Scan for the cell matching the given text and deliver its (X, Y) coordinate at center. 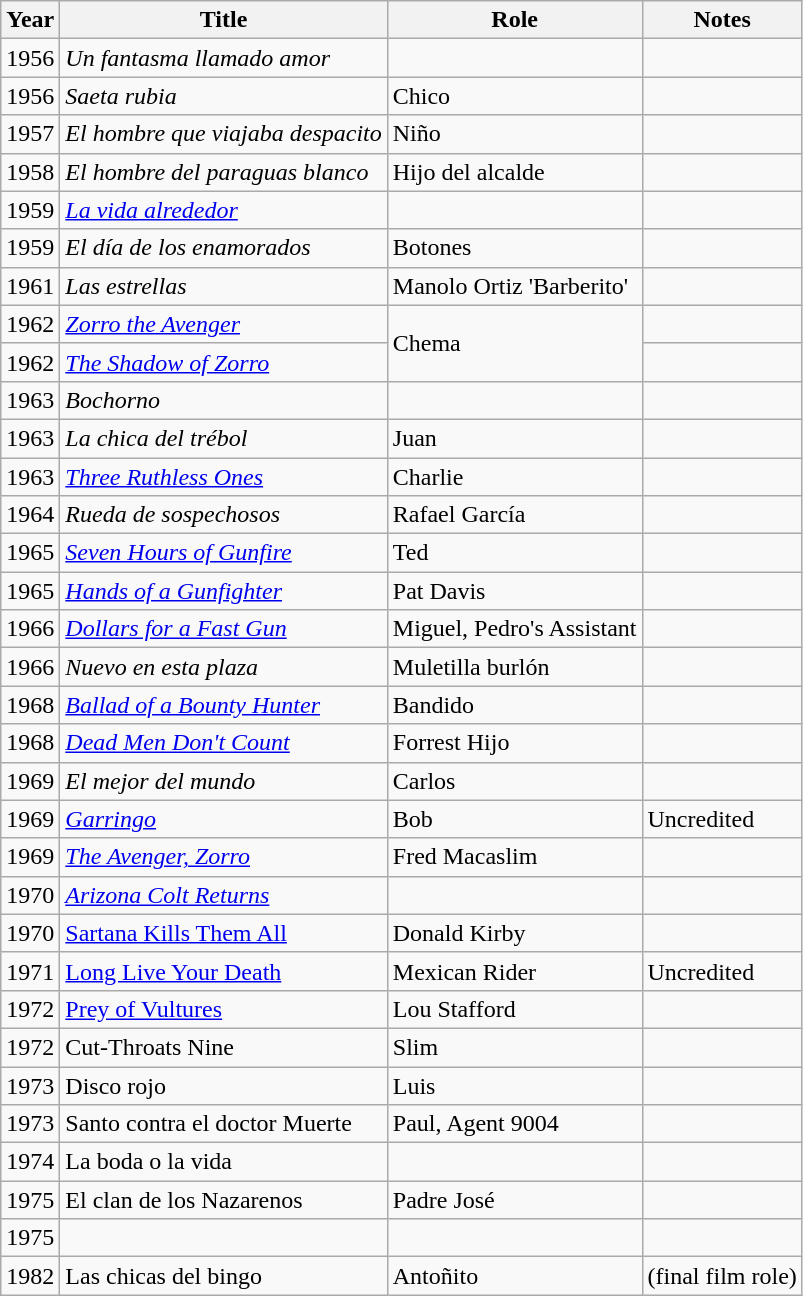
El día de los enamorados (224, 248)
Antoñito (514, 1276)
Disco rojo (224, 1085)
Rueda de sospechosos (224, 515)
1958 (30, 172)
1957 (30, 134)
Santo contra el doctor Muerte (224, 1124)
Nuevo en esta plaza (224, 667)
Padre José (514, 1200)
Muletilla burlón (514, 667)
Three Ruthless Ones (224, 477)
Pat Davis (514, 591)
Arizona Colt Returns (224, 895)
Slim (514, 1047)
Bob (514, 819)
Manolo Ortiz 'Barberito' (514, 286)
Garringo (224, 819)
Hijo del alcalde (514, 172)
Luis (514, 1085)
(final film role) (722, 1276)
El hombre del paraguas blanco (224, 172)
Juan (514, 438)
Carlos (514, 781)
1982 (30, 1276)
La vida alrededor (224, 210)
The Avenger, Zorro (224, 857)
Niño (514, 134)
1964 (30, 515)
Las chicas del bingo (224, 1276)
Bochorno (224, 400)
Long Live Your Death (224, 971)
El clan de los Nazarenos (224, 1200)
Ballad of a Bounty Hunter (224, 705)
Seven Hours of Gunfire (224, 553)
1961 (30, 286)
Zorro the Avenger (224, 324)
Charlie (514, 477)
Rafael García (514, 515)
Sartana Kills Them All (224, 933)
The Shadow of Zorro (224, 362)
Hands of a Gunfighter (224, 591)
1974 (30, 1162)
1971 (30, 971)
Lou Stafford (514, 1009)
Miguel, Pedro's Assistant (514, 629)
Bandido (514, 705)
Cut-Throats Nine (224, 1047)
El mejor del mundo (224, 781)
Prey of Vultures (224, 1009)
La boda o la vida (224, 1162)
Title (224, 20)
Year (30, 20)
Donald Kirby (514, 933)
Ted (514, 553)
Dollars for a Fast Gun (224, 629)
Chema (514, 343)
Mexican Rider (514, 971)
La chica del trébol (224, 438)
Saeta rubia (224, 96)
Notes (722, 20)
Las estrellas (224, 286)
Botones (514, 248)
Dead Men Don't Count (224, 743)
Un fantasma llamado amor (224, 58)
Role (514, 20)
Forrest Hijo (514, 743)
El hombre que viajaba despacito (224, 134)
Paul, Agent 9004 (514, 1124)
Chico (514, 96)
Fred Macaslim (514, 857)
